For the text-containing cell, return its midpoint in [x, y] coordinate format. 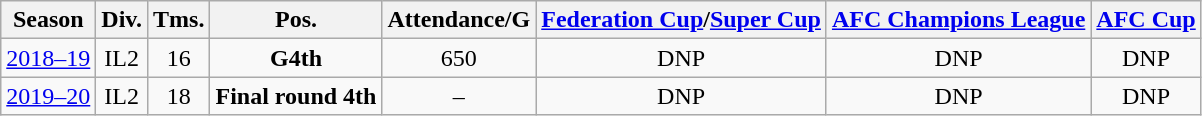
Federation Cup/Super Cup [682, 20]
G4th [296, 58]
18 [179, 96]
– [459, 96]
Tms. [179, 20]
Div. [122, 20]
Final round 4th [296, 96]
2019–20 [48, 96]
2018–19 [48, 58]
Season [48, 20]
Pos. [296, 20]
AFC Champions League [958, 20]
650 [459, 58]
AFC Cup [1146, 20]
Attendance/G [459, 20]
16 [179, 58]
